Return [X, Y] of the center of cell containing provided text 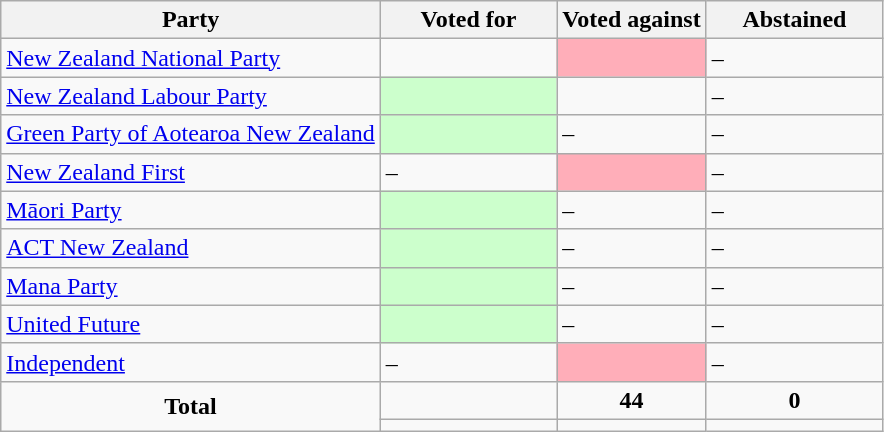
ACT New Zealand [191, 248]
44 [632, 400]
Green Party of Aotearoa New Zealand [191, 134]
0 [794, 400]
Party [191, 20]
New Zealand National Party [191, 58]
New Zealand Labour Party [191, 96]
Voted against [632, 20]
United Future [191, 324]
Mana Party [191, 286]
Māori Party [191, 210]
Independent [191, 362]
Voted for [468, 20]
Total [191, 406]
New Zealand First [191, 172]
Abstained [794, 20]
